Find where the given text appears and provide that cell's center as [x, y] coordinate. 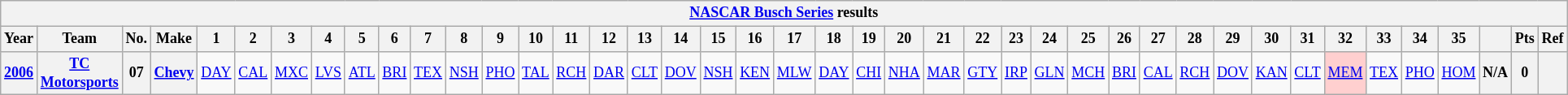
2006 [20, 73]
15 [719, 39]
5 [362, 39]
32 [1345, 39]
14 [680, 39]
LVS [328, 73]
Make [174, 39]
34 [1419, 39]
GLN [1049, 73]
1 [216, 39]
CHI [869, 73]
Ref [1553, 39]
0 [1525, 73]
16 [755, 39]
18 [834, 39]
12 [610, 39]
19 [869, 39]
TAL [536, 73]
30 [1271, 39]
Pts [1525, 39]
35 [1458, 39]
TC Motorsports [80, 73]
NASCAR Busch Series results [784, 13]
13 [644, 39]
31 [1307, 39]
MXC [292, 73]
Team [80, 39]
4 [328, 39]
KAN [1271, 73]
NHA [905, 73]
MAR [944, 73]
22 [983, 39]
DAR [610, 73]
27 [1158, 39]
9 [501, 39]
20 [905, 39]
6 [395, 39]
23 [1016, 39]
ATL [362, 73]
25 [1088, 39]
MCH [1088, 73]
N/A [1496, 73]
33 [1384, 39]
28 [1195, 39]
KEN [755, 73]
07 [137, 73]
HOM [1458, 73]
MLW [793, 73]
17 [793, 39]
GTY [983, 73]
11 [571, 39]
No. [137, 39]
26 [1125, 39]
8 [463, 39]
Chevy [174, 73]
10 [536, 39]
IRP [1016, 73]
24 [1049, 39]
MEM [1345, 73]
7 [428, 39]
21 [944, 39]
Year [20, 39]
29 [1233, 39]
3 [292, 39]
2 [254, 39]
